From the cell containing the given text, extract its center point as (x, y) coordinate. 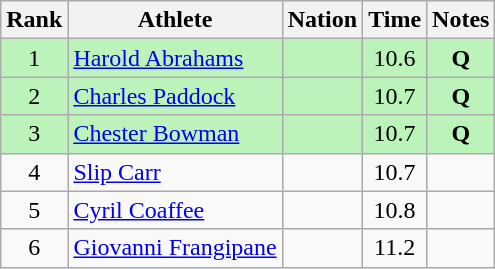
Time (395, 20)
3 (34, 134)
2 (34, 96)
Harold Abrahams (175, 58)
4 (34, 172)
Nation (322, 20)
Giovanni Frangipane (175, 248)
10.6 (395, 58)
10.8 (395, 210)
Cyril Coaffee (175, 210)
Charles Paddock (175, 96)
Athlete (175, 20)
Chester Bowman (175, 134)
1 (34, 58)
5 (34, 210)
Slip Carr (175, 172)
Notes (461, 20)
11.2 (395, 248)
Rank (34, 20)
6 (34, 248)
